Capture the cell that displays the provided text and extract its [X, Y] central coordinate. 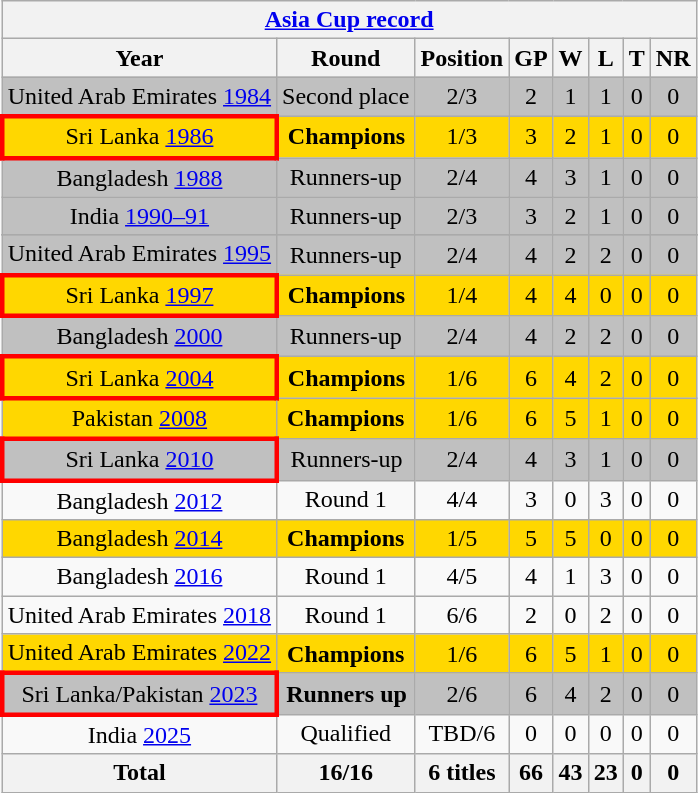
Sri Lanka 1997 [139, 296]
Sri Lanka 2010 [139, 460]
1/5 [462, 539]
Round [346, 58]
Bangladesh 2000 [139, 336]
23 [606, 773]
6 titles [462, 773]
India 2025 [139, 734]
TBD/6 [462, 734]
Bangladesh 2016 [139, 577]
4/5 [462, 577]
Sri Lanka/Pakistan 2023 [139, 694]
Bangladesh 1988 [139, 178]
2/6 [462, 694]
W [570, 58]
Sri Lanka 1986 [139, 136]
T [636, 58]
Position [462, 58]
Total [139, 773]
43 [570, 773]
NR [673, 58]
India 1990–91 [139, 216]
L [606, 58]
Qualified [346, 734]
Sri Lanka 2004 [139, 378]
Year [139, 58]
United Arab Emirates 1984 [139, 97]
GP [531, 58]
4/4 [462, 500]
United Arab Emirates 2018 [139, 615]
United Arab Emirates 2022 [139, 654]
Bangladesh 2014 [139, 539]
Asia Cup record [349, 20]
16/16 [346, 773]
Pakistan 2008 [139, 418]
1/4 [462, 296]
1/3 [462, 136]
Runners up [346, 694]
66 [531, 773]
Bangladesh 2012 [139, 500]
Second place [346, 97]
United Arab Emirates 1995 [139, 255]
6/6 [462, 615]
